Return the [x, y] coordinate for the center point of the cell that contains the specified text.  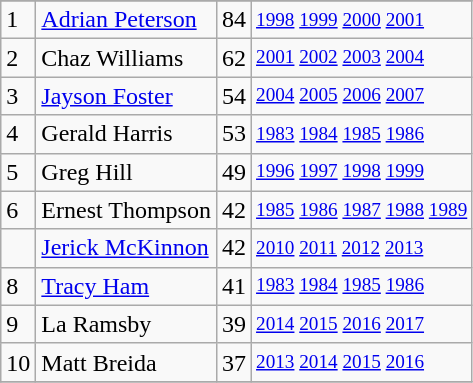
Jayson Foster [126, 96]
Greg Hill [126, 172]
Ernest Thompson [126, 210]
1998 1999 2000 2001 [361, 20]
Adrian Peterson [126, 20]
41 [234, 286]
Chaz Williams [126, 58]
2001 2002 2003 2004 [361, 58]
1 [18, 20]
6 [18, 210]
La Ramsby [126, 324]
62 [234, 58]
84 [234, 20]
4 [18, 134]
Jerick McKinnon [126, 248]
2004 2005 2006 2007 [361, 96]
2 [18, 58]
Tracy Ham [126, 286]
3 [18, 96]
53 [234, 134]
2013 2014 2015 2016 [361, 362]
2010 2011 2012 2013 [361, 248]
Matt Breida [126, 362]
Gerald Harris [126, 134]
1996 1997 1998 1999 [361, 172]
37 [234, 362]
1985 1986 1987 1988 1989 [361, 210]
54 [234, 96]
5 [18, 172]
10 [18, 362]
39 [234, 324]
8 [18, 286]
9 [18, 324]
49 [234, 172]
2014 2015 2016 2017 [361, 324]
